Extract the [X, Y] coordinate from the center of the cell holding the provided text.  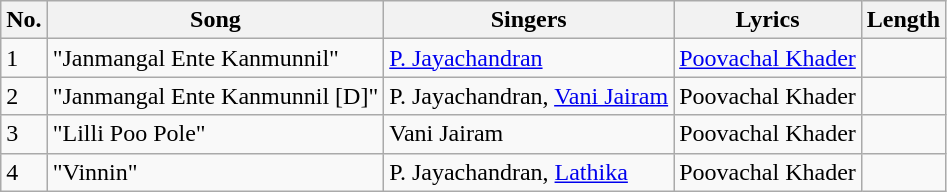
No. [24, 20]
3 [24, 134]
Lyrics [768, 20]
"Lilli Poo Pole" [216, 134]
P. Jayachandran, Lathika [529, 172]
Singers [529, 20]
4 [24, 172]
Song [216, 20]
Vani Jairam [529, 134]
Length [903, 20]
P. Jayachandran [529, 58]
P. Jayachandran, Vani Jairam [529, 96]
"Janmangal Ente Kanmunnil [D]" [216, 96]
"Janmangal Ente Kanmunnil" [216, 58]
"Vinnin" [216, 172]
2 [24, 96]
1 [24, 58]
